Extract the [x, y] coordinate from the center of the cell holding the provided text.  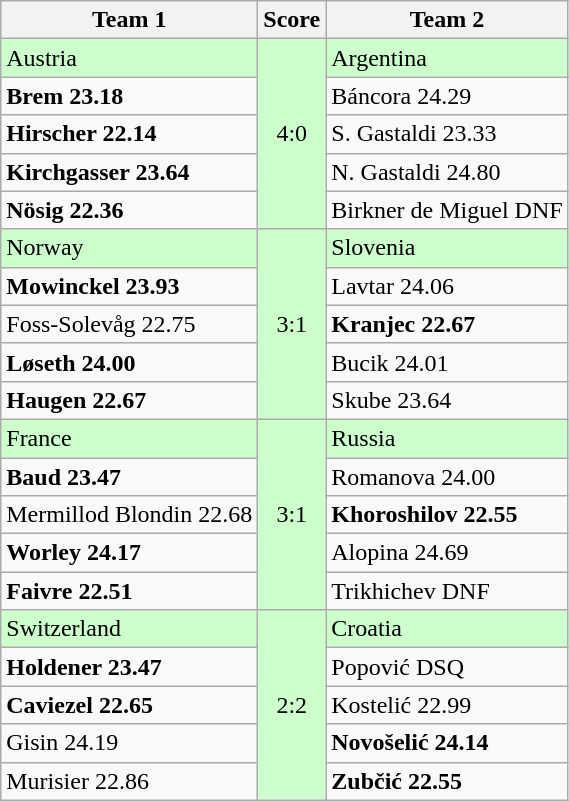
Popović DSQ [447, 667]
Team 1 [130, 20]
Croatia [447, 629]
Mowinckel 23.93 [130, 286]
Skube 23.64 [447, 400]
Worley 24.17 [130, 553]
2:2 [292, 705]
Nösig 22.36 [130, 210]
Zubčić 22.55 [447, 781]
Caviezel 22.65 [130, 705]
Mermillod Blondin 22.68 [130, 515]
4:0 [292, 134]
Birkner de Miguel DNF [447, 210]
S. Gastaldi 23.33 [447, 134]
Novošelić 24.14 [447, 743]
Bucik 24.01 [447, 362]
Kranjec 22.67 [447, 324]
Haugen 22.67 [130, 400]
Alopina 24.69 [447, 553]
Trikhichev DNF [447, 591]
Norway [130, 248]
Faivre 22.51 [130, 591]
Holdener 23.47 [130, 667]
Khoroshilov 22.55 [447, 515]
Hirscher 22.14 [130, 134]
Brem 23.18 [130, 96]
Score [292, 20]
Gisin 24.19 [130, 743]
Baud 23.47 [130, 477]
Romanova 24.00 [447, 477]
Argentina [447, 58]
Slovenia [447, 248]
Kostelić 22.99 [447, 705]
Murisier 22.86 [130, 781]
Løseth 24.00 [130, 362]
Foss-Solevåg 22.75 [130, 324]
Báncora 24.29 [447, 96]
N. Gastaldi 24.80 [447, 172]
Russia [447, 438]
Kirchgasser 23.64 [130, 172]
France [130, 438]
Austria [130, 58]
Lavtar 24.06 [447, 286]
Switzerland [130, 629]
Team 2 [447, 20]
